Determine the (x, y) coordinate at the center of the cell enclosing the given text.  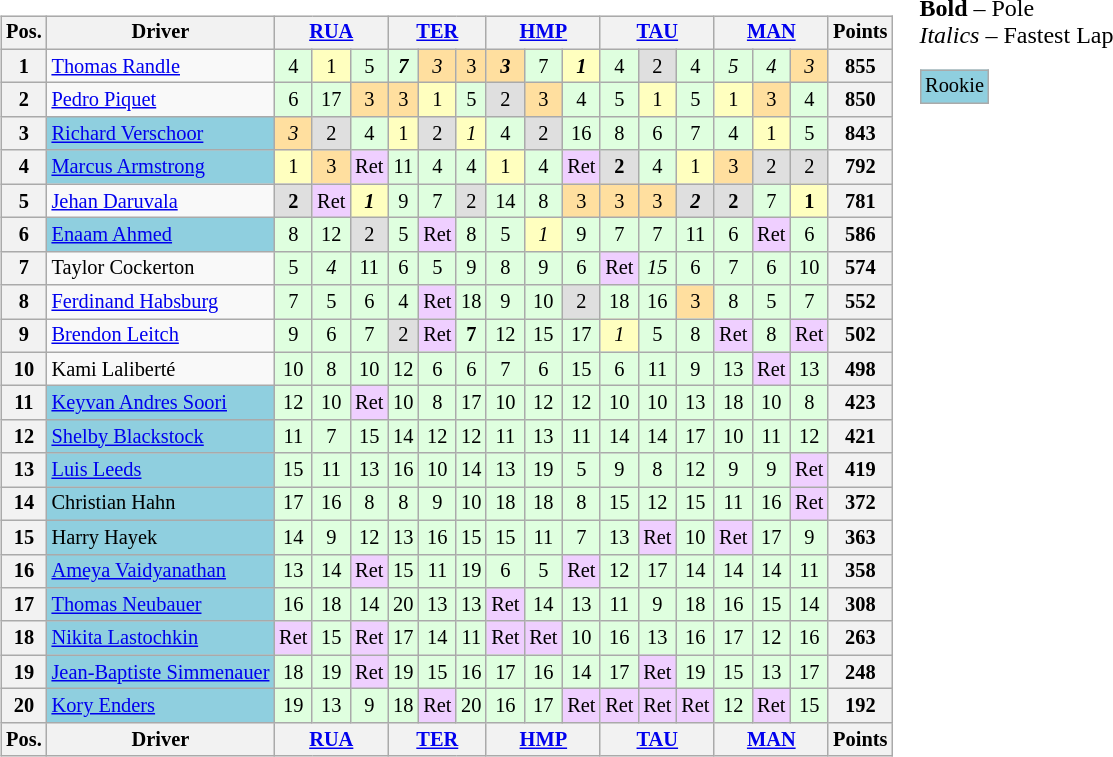
Kami Laliberté (161, 369)
Thomas Randle (161, 66)
Pedro Piquet (161, 100)
Richard Verschoor (161, 134)
574 (860, 268)
263 (860, 638)
792 (860, 167)
Thomas Neubauer (161, 605)
Rookie (954, 87)
586 (860, 235)
843 (860, 134)
850 (860, 100)
421 (860, 437)
Jean-Baptiste Simmenauer (161, 672)
Jehan Daruvala (161, 201)
Ferdinand Habsburg (161, 302)
Luis Leeds (161, 470)
358 (860, 571)
363 (860, 537)
Enaam Ahmed (161, 235)
502 (860, 336)
372 (860, 504)
Shelby Blackstock (161, 437)
Marcus Armstrong (161, 167)
Harry Hayek (161, 537)
Taylor Cockerton (161, 268)
248 (860, 672)
Brendon Leitch (161, 336)
Nikita Lastochkin (161, 638)
Kory Enders (161, 706)
498 (860, 369)
Keyvan Andres Soori (161, 403)
308 (860, 605)
Christian Hahn (161, 504)
781 (860, 201)
Ameya Vaidyanathan (161, 571)
552 (860, 302)
423 (860, 403)
855 (860, 66)
192 (860, 706)
419 (860, 470)
